Identify which cell holds the provided text, then report its [X, Y] central coordinate. 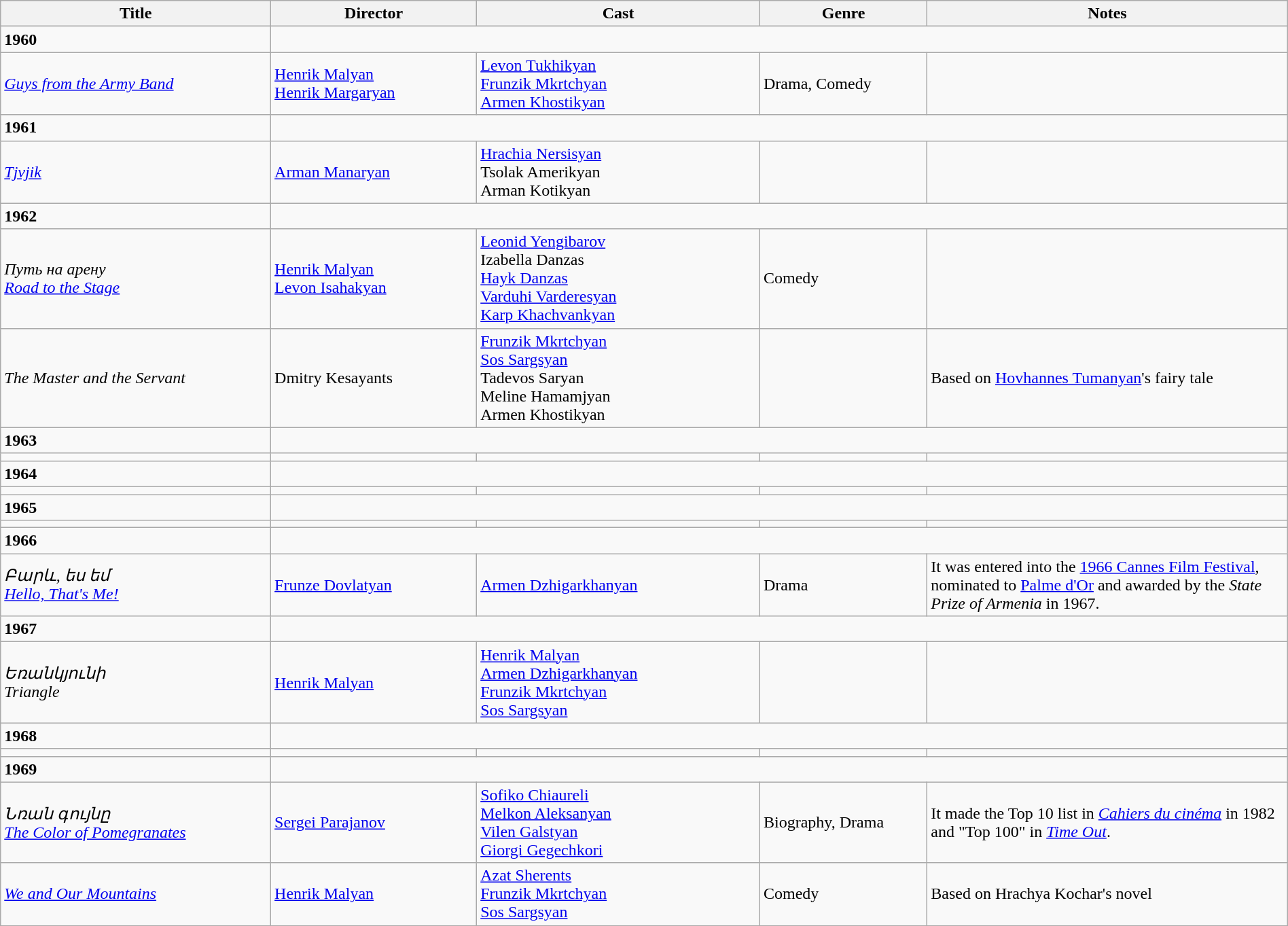
Guys from the Army Band [136, 84]
Director [374, 14]
1961 [136, 128]
Путь на аренуRoad to the Stage [136, 279]
Genre [843, 14]
Arman Manaryan [374, 172]
1962 [136, 216]
Armen Dzhigarkhanyan [618, 585]
Notes [1107, 14]
Hrachia NersisyanTsolak AmerikyanArman Kotikyan [618, 172]
Leonid YengibarovIzabella DanzasHayk DanzasVarduhi VarderesyanKarp Khachvankyan [618, 279]
We and Our Mountains [136, 894]
Cast [618, 14]
Henrik MalyanHenrik Margaryan [374, 84]
Henrik MalyanLevon Isahakyan [374, 279]
Based on Hrachya Kochar's novel [1107, 894]
1967 [136, 629]
It made the Top 10 list in Cahiers du cinéma in 1982 and "Top 100" in Time Out. [1107, 822]
Tjvjik [136, 172]
Sergei Parajanov [374, 822]
1969 [136, 769]
1968 [136, 736]
Բարև, ես եմHello, That's Me! [136, 585]
Title [136, 14]
Levon TukhikyanFrunzik MkrtchyanArmen Khostikyan [618, 84]
1963 [136, 440]
Նռան գույնըThe Color of Pomegranates [136, 822]
Henrik MalyanArmen DzhigarkhanyanFrunzik MkrtchyanSos Sargsyan [618, 682]
1966 [136, 541]
1965 [136, 507]
Based on Hovhannes Tumanyan's fairy tale [1107, 378]
Drama [843, 585]
Sofiko ChiaureliMelkon AleksanyanVilen GalstyanGiorgi Gegechkori [618, 822]
Frunze Dovlatyan [374, 585]
It was entered into the 1966 Cannes Film Festival, nominated to Palme d'Or and awarded by the State Prize of Armenia in 1967. [1107, 585]
Frunzik MkrtchyanSos SargsyanTadevos SaryanMeline HamamjyanArmen Khostikyan [618, 378]
Dmitry Kesayants [374, 378]
1960 [136, 39]
Biography, Drama [843, 822]
Drama, Comedy [843, 84]
Azat SherentsFrunzik MkrtchyanSos Sargsyan [618, 894]
The Master and the Servant [136, 378]
ԵռանկյունիTriangle [136, 682]
1964 [136, 474]
